Scan for the cell matching the given text and deliver its (X, Y) coordinate at center. 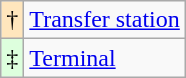
Transfer station (105, 20)
‡ (12, 58)
Terminal (105, 58)
† (12, 20)
